From the cell containing the given text, extract its center point as (X, Y) coordinate. 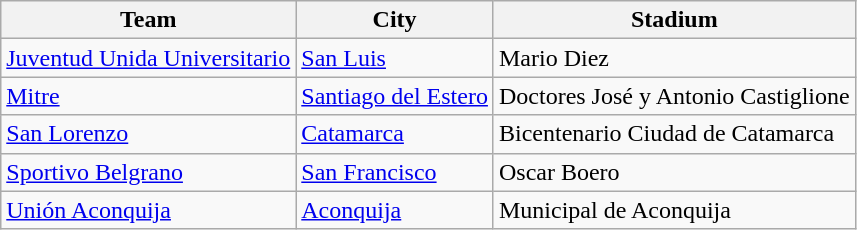
Santiago del Estero (395, 96)
Sportivo Belgrano (148, 172)
Mitre (148, 96)
Juventud Unida Universitario (148, 58)
Team (148, 20)
San Luis (395, 58)
Aconquija (395, 210)
Doctores José y Antonio Castiglione (674, 96)
Oscar Boero (674, 172)
Mario Diez (674, 58)
Catamarca (395, 134)
San Francisco (395, 172)
Stadium (674, 20)
Bicentenario Ciudad de Catamarca (674, 134)
Unión Aconquija (148, 210)
City (395, 20)
Municipal de Aconquija (674, 210)
San Lorenzo (148, 134)
